Scan for the cell matching the given text and deliver its [X, Y] coordinate at center. 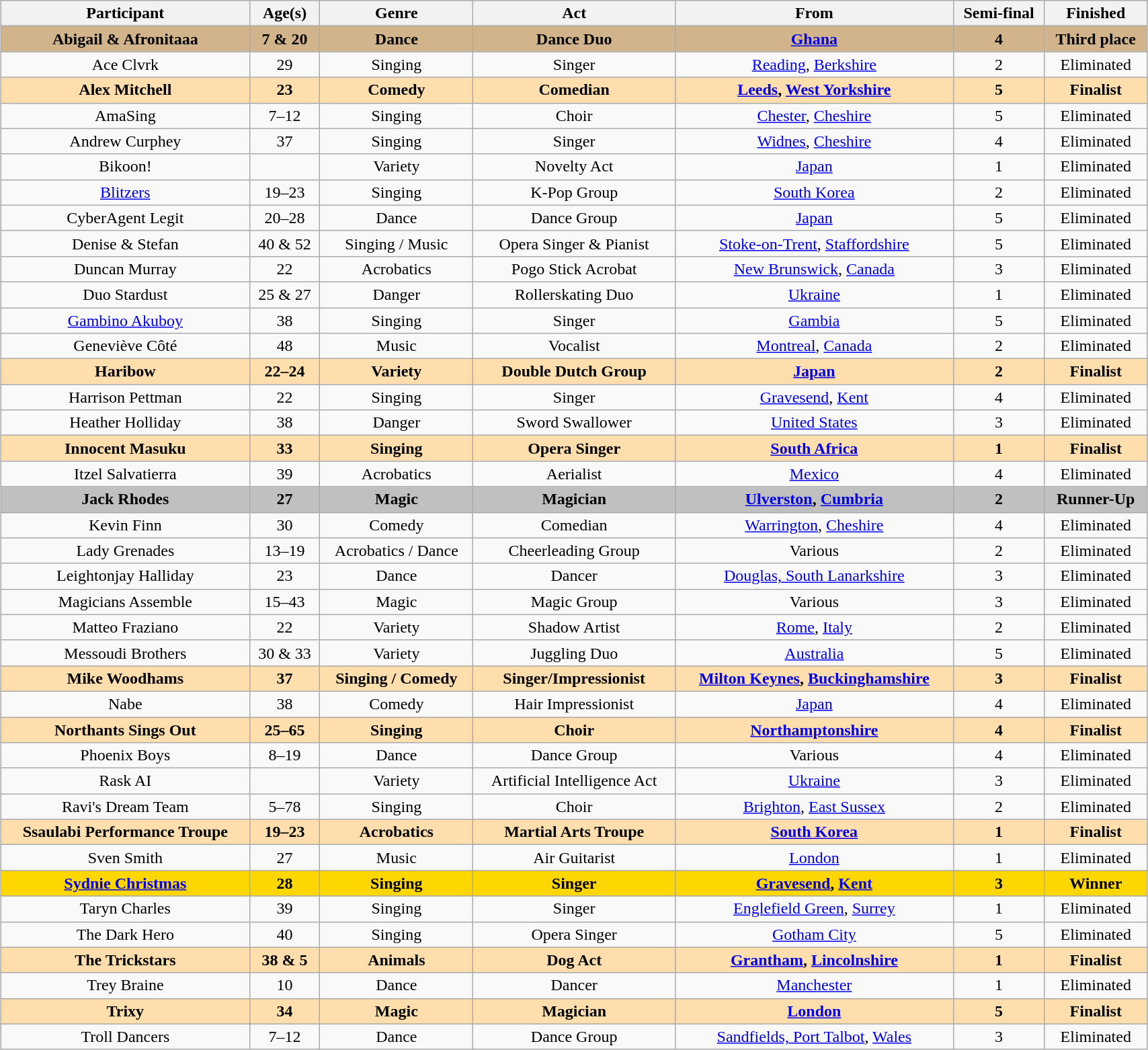
8–19 [285, 756]
Jack Rhodes [126, 499]
38 & 5 [285, 960]
K-Pop Group [574, 192]
Australia [815, 653]
Martial Arts Troupe [574, 832]
Taryn Charles [126, 909]
Hair Impressionist [574, 704]
Age(s) [285, 13]
Vocalist [574, 346]
Kevin Finn [126, 525]
Heather Holliday [126, 423]
Winner [1096, 883]
10 [285, 985]
25 & 27 [285, 294]
29 [285, 65]
Innocent Masuku [126, 448]
Air Guitarist [574, 858]
Finished [1096, 13]
28 [285, 883]
Trey Braine [126, 985]
Acrobatics / Dance [397, 551]
Animals [397, 960]
Singing / Comedy [397, 678]
Participant [126, 13]
Trixy [126, 1011]
Rollerskating Duo [574, 294]
CyberAgent Legit [126, 218]
Harrison Pettman [126, 397]
Magic Group [574, 602]
Chester, Cheshire [815, 116]
30 [285, 525]
Messoudi Brothers [126, 653]
34 [285, 1011]
Montreal, Canada [815, 346]
Dance Duo [574, 39]
Singer/Impressionist [574, 678]
Magicians Assemble [126, 602]
40 [285, 934]
Blitzers [126, 192]
Rome, Italy [815, 627]
Widnes, Cheshire [815, 141]
Ravi's Dream Team [126, 807]
Northants Sings Out [126, 729]
Gambino Akuboy [126, 321]
Leightonjay Halliday [126, 576]
Opera Singer & Pianist [574, 243]
From [815, 13]
New Brunswick, Canada [815, 269]
Milton Keynes, Buckinghamshire [815, 678]
Ulverston, Cumbria [815, 499]
Alex Mitchell [126, 90]
33 [285, 448]
AmaSing [126, 116]
Brighton, East Sussex [815, 807]
Bikoon! [126, 167]
Warrington, Cheshire [815, 525]
Cheerleading Group [574, 551]
Aerialist [574, 474]
Douglas, South Lanarkshire [815, 576]
Matteo Fraziano [126, 627]
Semi-final [999, 13]
30 & 33 [285, 653]
5–78 [285, 807]
Geneviève Côté [126, 346]
Phoenix Boys [126, 756]
Northamptonshire [815, 729]
Ssaulabi Performance Troupe [126, 832]
Haribow [126, 372]
Sydnie Christmas [126, 883]
Duo Stardust [126, 294]
Mexico [815, 474]
Genre [397, 13]
The Trickstars [126, 960]
Singing / Music [397, 243]
Abigail & Afronitaaa [126, 39]
Reading, Berkshire [815, 65]
7 & 20 [285, 39]
Gambia [815, 321]
Runner-Up [1096, 499]
Artificial Intelligence Act [574, 781]
Ace Clvrk [126, 65]
25–65 [285, 729]
Nabe [126, 704]
The Dark Hero [126, 934]
Sven Smith [126, 858]
40 & 52 [285, 243]
Novelty Act [574, 167]
Lady Grenades [126, 551]
22–24 [285, 372]
Pogo Stick Acrobat [574, 269]
20–28 [285, 218]
13–19 [285, 551]
Sword Swallower [574, 423]
48 [285, 346]
Grantham, Lincolnshire [815, 960]
Andrew Curphey [126, 141]
Ghana [815, 39]
Double Dutch Group [574, 372]
15–43 [285, 602]
Itzel Salvatierra [126, 474]
Juggling Duo [574, 653]
Englefield Green, Surrey [815, 909]
United States [815, 423]
Leeds, West Yorkshire [815, 90]
Act [574, 13]
Troll Dancers [126, 1037]
Denise & Stefan [126, 243]
Gotham City [815, 934]
Shadow Artist [574, 627]
Third place [1096, 39]
Rask AI [126, 781]
Stoke-on-Trent, Staffordshire [815, 243]
Manchester [815, 985]
South Africa [815, 448]
Sandfields, Port Talbot, Wales [815, 1037]
Mike Woodhams [126, 678]
Dog Act [574, 960]
Duncan Murray [126, 269]
